Find where the given text appears and provide that cell's center as (X, Y) coordinate. 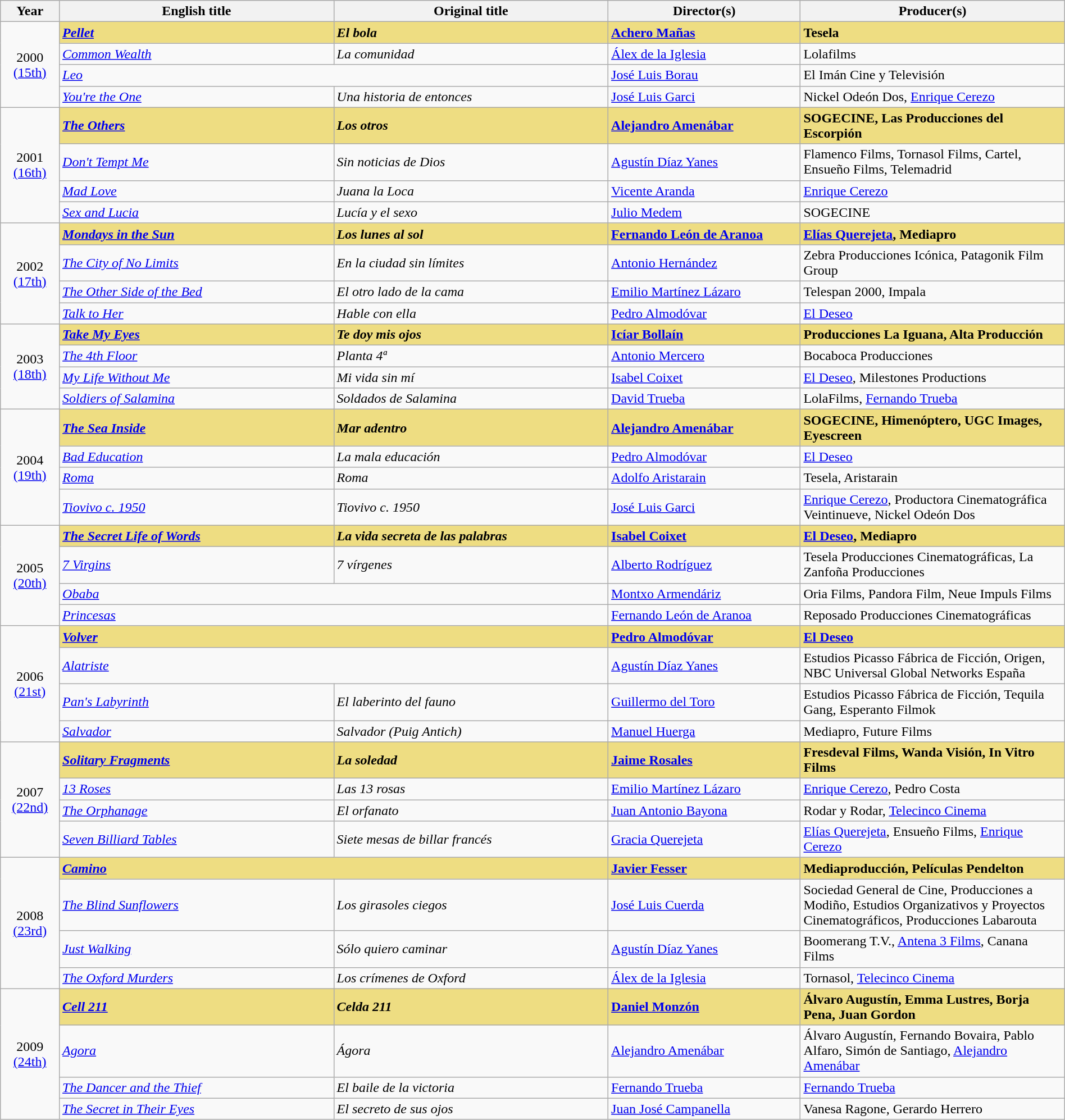
The Sea Inside (197, 428)
Estudios Picasso Fábrica de Ficción, Tequila Gang, Esperanto Filmok (932, 702)
La vida secreta de las palabras (471, 536)
My Life Without Me (197, 377)
Agora (197, 1051)
Tornasol, Telecinco Cinema (932, 978)
The 4th Floor (197, 356)
The Dancer and the Thief (197, 1087)
Lolafilms (932, 54)
El orfanato (471, 811)
2001(16th) (30, 165)
Soldiers of Salamina (197, 399)
Talk to Her (197, 313)
El bola (471, 33)
Los girasoles ciegos (471, 905)
Year (30, 11)
Solitary Fragments (197, 761)
13 Roses (197, 789)
Volver (334, 636)
2004(19th) (30, 467)
2007(22nd) (30, 800)
Pan's Labyrinth (197, 702)
2009(24th) (30, 1054)
Sociedad General de Cine, Producciones a Modiño, Estudios Organizativos y Proyectos Cinematográficos, Producciones Labarouta (932, 905)
Seven Billiard Tables (197, 839)
Álvaro Augustín, Fernando Bovaira, Pablo Alfaro, Simón de Santiago, Alejandro Amenábar (932, 1051)
The Orphanage (197, 811)
Una historia de entonces (471, 97)
Tesela, Aristarain (932, 478)
Juana la Loca (471, 191)
Los lunes al sol (471, 234)
Álvaro Augustín, Emma Lustres, Borja Pena, Juan Gordon (932, 1007)
Salvador (197, 731)
The Blind Sunflowers (197, 905)
El Deseo, Milestones Productions (932, 377)
Enrique Cerezo (932, 191)
Rodar y Rodar, Telecinco Cinema (932, 811)
Juan José Campanella (704, 1109)
LolaFilms, Fernando Trueba (932, 399)
Gracia Querejeta (704, 839)
Common Wealth (197, 54)
Producer(s) (932, 11)
The Secret Life of Words (197, 536)
The City of No Limits (197, 263)
Mi vida sin mí (471, 377)
Antonio Mercero (704, 356)
SOGECINE (932, 212)
Camino (334, 868)
Mediaproducción, Películas Pendelton (932, 868)
David Trueba (704, 399)
La mala educación (471, 457)
SOGECINE, Himenóptero, UGC Images, Eyescreen (932, 428)
Elías Querejeta, Mediapro (932, 234)
Sólo quiero caminar (471, 949)
Flamenco Films, Tornasol Films, Cartel, Ensueño Films, Telemadrid (932, 162)
7 vírgenes (471, 565)
Bocaboca Producciones (932, 356)
2008(23rd) (30, 923)
Daniel Monzón (704, 1007)
Sex and Lucia (197, 212)
El baile de la victoria (471, 1087)
2003(18th) (30, 367)
Telespan 2000, Impala (932, 292)
Director(s) (704, 11)
Alberto Rodríguez (704, 565)
Lucía y el sexo (471, 212)
SOGECINE, Las Producciones del Escorpión (932, 126)
Manuel Huerga (704, 731)
Tesela (932, 33)
Las 13 rosas (471, 789)
Icíar Bollaín (704, 335)
En la ciudad sin límites (471, 263)
Achero Mañas (704, 33)
Los otros (471, 126)
Nickel Odeón Dos, Enrique Cerezo (932, 97)
Estudios Picasso Fábrica de Ficción, Origen, NBC Universal Global Networks España (932, 665)
Salvador (Puig Antich) (471, 731)
La comunidad (471, 54)
Zebra Producciones Icónica, Patagonik Film Group (932, 263)
Reposado Producciones Cinematográficas (932, 615)
Mad Love (197, 191)
Oria Films, Pandora Film, Neue Impuls Films (932, 594)
Julio Medem (704, 212)
Planta 4ª (471, 356)
Te doy mis ojos (471, 335)
Alatriste (334, 665)
2000(15th) (30, 65)
Mediapro, Future Films (932, 731)
José Luis Cuerda (704, 905)
7 Virgins (197, 565)
2002(17th) (30, 273)
El otro lado de la cama (471, 292)
Antonio Hernández (704, 263)
Elías Querejeta, Ensueño Films, Enrique Cerezo (932, 839)
The Secret in Their Eyes (197, 1109)
2005(20th) (30, 575)
Fresdeval Films, Wanda Visión, In Vitro Films (932, 761)
You're the One (197, 97)
La soledad (471, 761)
Guillermo del Toro (704, 702)
Siete mesas de billar francés (471, 839)
El secreto de sus ojos (471, 1109)
Soldados de Salamina (471, 399)
Enrique Cerezo, Productora Cinematográfica Veintinueve, Nickel Odeón Dos (932, 507)
José Luis Borau (704, 75)
Juan Antonio Bayona (704, 811)
Producciones La Iguana, Alta Producción (932, 335)
Sin noticias de Dios (471, 162)
Original title (471, 11)
Cell 211 (197, 1007)
El Deseo, Mediapro (932, 536)
Vicente Aranda (704, 191)
2006(21st) (30, 684)
English title (197, 11)
Don't Tempt Me (197, 162)
Just Walking (197, 949)
Tesela Producciones Cinematográficas, La Zanfoña Producciones (932, 565)
Mondays in the Sun (197, 234)
Take My Eyes (197, 335)
Celda 211 (471, 1007)
El Imán Cine y Televisión (932, 75)
Adolfo Aristarain (704, 478)
Enrique Cerezo, Pedro Costa (932, 789)
Leo (334, 75)
The Other Side of the Bed (197, 292)
Hable con ella (471, 313)
Vanesa Ragone, Gerardo Herrero (932, 1109)
The Oxford Murders (197, 978)
Pellet (197, 33)
Los crímenes de Oxford (471, 978)
Boomerang T.V., Antena 3 Films, Canana Films (932, 949)
Montxo Armendáriz (704, 594)
Jaime Rosales (704, 761)
El laberinto del fauno (471, 702)
Javier Fesser (704, 868)
Obaba (334, 594)
Ágora (471, 1051)
The Others (197, 126)
Princesas (334, 615)
Mar adentro (471, 428)
Bad Education (197, 457)
